Return [X, Y] of the center of cell containing provided text 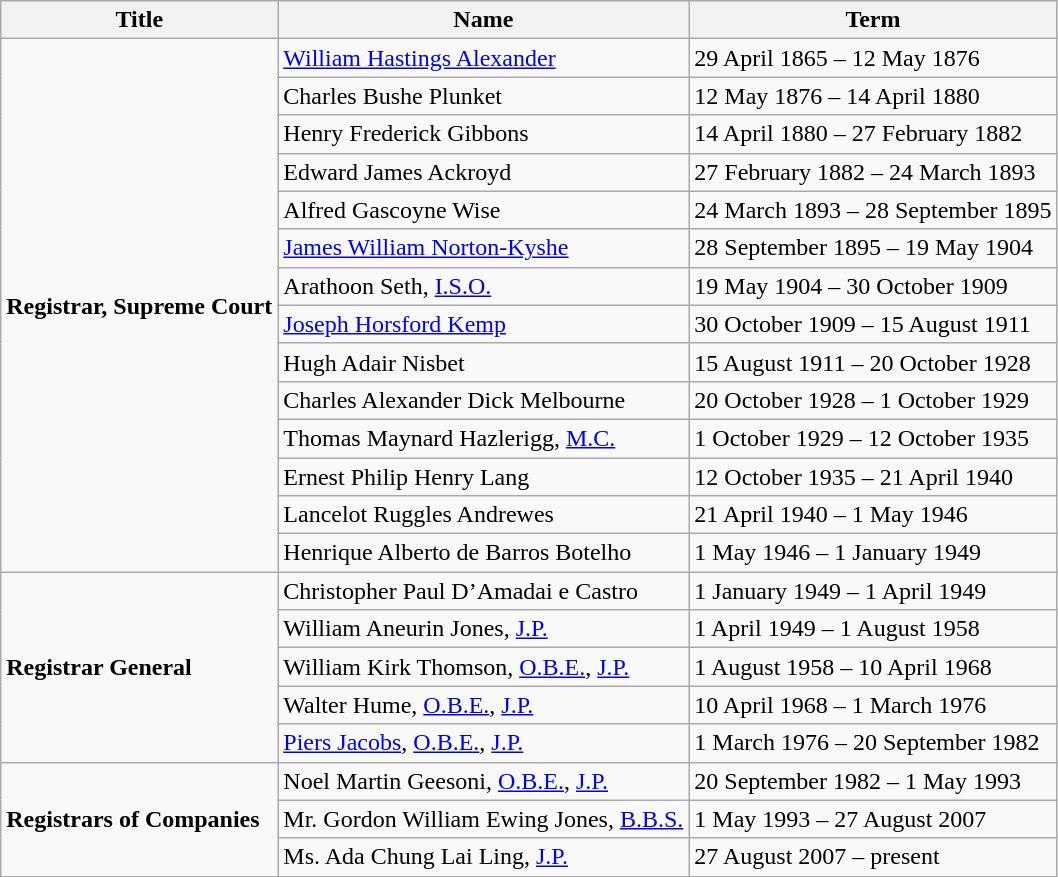
William Hastings Alexander [484, 58]
Christopher Paul D’Amadai e Castro [484, 591]
Registrar, Supreme Court [140, 306]
Piers Jacobs, O.B.E., J.P. [484, 743]
10 April 1968 – 1 March 1976 [873, 705]
Charles Alexander Dick Melbourne [484, 400]
Noel Martin Geesoni, O.B.E., J.P. [484, 781]
19 May 1904 – 30 October 1909 [873, 286]
Henry Frederick Gibbons [484, 134]
Term [873, 20]
Registrar General [140, 667]
1 May 1993 – 27 August 2007 [873, 819]
James William Norton-Kyshe [484, 248]
12 May 1876 – 14 April 1880 [873, 96]
Name [484, 20]
1 August 1958 – 10 April 1968 [873, 667]
Edward James Ackroyd [484, 172]
1 January 1949 – 1 April 1949 [873, 591]
14 April 1880 – 27 February 1882 [873, 134]
Lancelot Ruggles Andrewes [484, 515]
27 August 2007 – present [873, 857]
1 March 1976 – 20 September 1982 [873, 743]
20 September 1982 – 1 May 1993 [873, 781]
Alfred Gascoyne Wise [484, 210]
Mr. Gordon William Ewing Jones, B.B.S. [484, 819]
Ernest Philip Henry Lang [484, 477]
20 October 1928 – 1 October 1929 [873, 400]
27 February 1882 – 24 March 1893 [873, 172]
28 September 1895 – 19 May 1904 [873, 248]
12 October 1935 – 21 April 1940 [873, 477]
1 October 1929 – 12 October 1935 [873, 438]
29 April 1865 – 12 May 1876 [873, 58]
Henrique Alberto de Barros Botelho [484, 553]
Registrars of Companies [140, 819]
William Kirk Thomson, O.B.E., J.P. [484, 667]
21 April 1940 – 1 May 1946 [873, 515]
1 May 1946 – 1 January 1949 [873, 553]
1 April 1949 – 1 August 1958 [873, 629]
Ms. Ada Chung Lai Ling, J.P. [484, 857]
William Aneurin Jones, J.P. [484, 629]
Joseph Horsford Kemp [484, 324]
Charles Bushe Plunket [484, 96]
Hugh Adair Nisbet [484, 362]
15 August 1911 – 20 October 1928 [873, 362]
24 March 1893 – 28 September 1895 [873, 210]
Thomas Maynard Hazlerigg, M.C. [484, 438]
Arathoon Seth, I.S.O. [484, 286]
Walter Hume, O.B.E., J.P. [484, 705]
Title [140, 20]
30 October 1909 – 15 August 1911 [873, 324]
